Find where the given text appears and provide that cell's center as (x, y) coordinate. 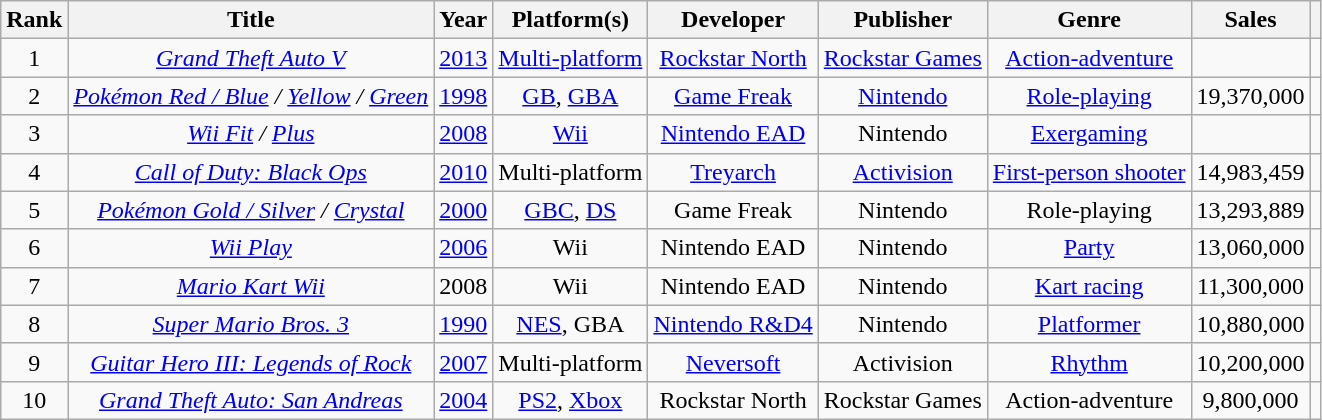
2007 (464, 362)
Grand Theft Auto: San Andreas (251, 400)
1 (34, 58)
GBC, DS (570, 210)
First-person shooter (1089, 172)
14,983,459 (1250, 172)
Kart racing (1089, 286)
Party (1089, 248)
10 (34, 400)
Genre (1089, 20)
Guitar Hero III: Legends of Rock (251, 362)
1998 (464, 96)
7 (34, 286)
Exergaming (1089, 134)
3 (34, 134)
6 (34, 248)
NES, GBA (570, 324)
19,370,000 (1250, 96)
Call of Duty: Black Ops (251, 172)
Treyarch (733, 172)
13,293,889 (1250, 210)
10,880,000 (1250, 324)
2 (34, 96)
Neversoft (733, 362)
PS2, Xbox (570, 400)
Nintendo R&D4 (733, 324)
2004 (464, 400)
8 (34, 324)
Platformer (1089, 324)
1990 (464, 324)
Wii Play (251, 248)
Developer (733, 20)
Title (251, 20)
2013 (464, 58)
2000 (464, 210)
10,200,000 (1250, 362)
Sales (1250, 20)
GB, GBA (570, 96)
Publisher (902, 20)
13,060,000 (1250, 248)
Pokémon Gold / Silver / Crystal (251, 210)
9,800,000 (1250, 400)
Grand Theft Auto V (251, 58)
4 (34, 172)
2006 (464, 248)
9 (34, 362)
Mario Kart Wii (251, 286)
Pokémon Red / Blue / Yellow / Green (251, 96)
Platform(s) (570, 20)
Rank (34, 20)
Year (464, 20)
2010 (464, 172)
11,300,000 (1250, 286)
Wii Fit / Plus (251, 134)
Super Mario Bros. 3 (251, 324)
5 (34, 210)
Rhythm (1089, 362)
